Search for the cell housing the specified text and yield its (X, Y) center coordinate. 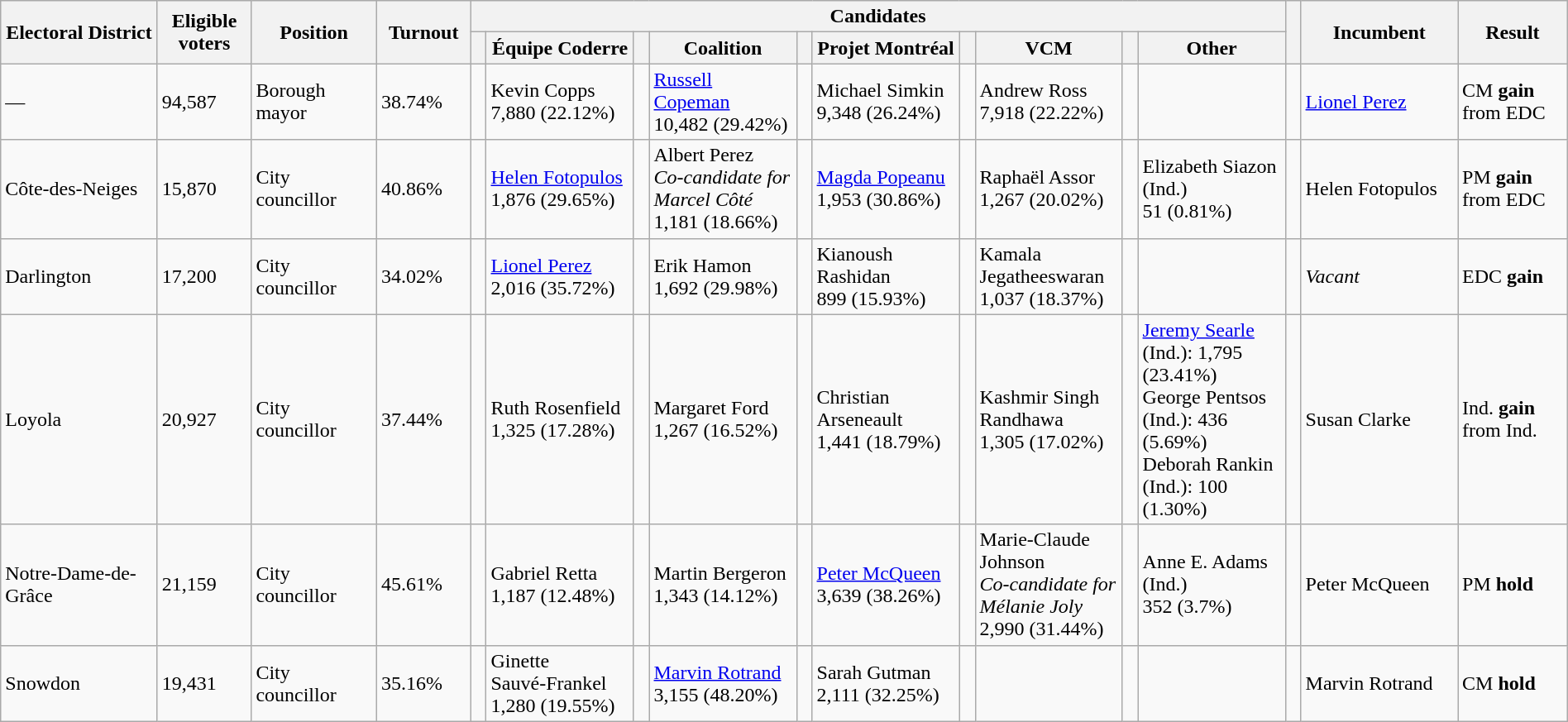
Côte-des-Neiges (79, 189)
Borough mayor (314, 102)
Kamala Jegatheeswaran1,037 (18.37%) (1049, 276)
19,431 (204, 683)
Darlington (79, 276)
Ind. gain from Ind. (1512, 419)
38.74% (423, 102)
Helen Fotopulos (1379, 189)
Electoral District (79, 32)
45.61% (423, 585)
Ruth Rosenfield1,325 (17.28%) (560, 419)
Projet Montréal (886, 48)
Turnout (423, 32)
Kashmir Singh Randhawa1,305 (17.02%) (1049, 419)
Lionel Perez (1379, 102)
Other (1212, 48)
Raphaël Assor1,267 (20.02%) (1049, 189)
17,200 (204, 276)
Erik Hamon1,692 (29.98%) (723, 276)
21,159 (204, 585)
Position (314, 32)
Result (1512, 32)
Susan Clarke (1379, 419)
34.02% (423, 276)
20,927 (204, 419)
Helen Fotopulos1,876 (29.65%) (560, 189)
Magda Popeanu1,953 (30.86%) (886, 189)
Peter McQueen (1379, 585)
CM gain from EDC (1512, 102)
Elizabeth Siazon (Ind.)51 (0.81%) (1212, 189)
40.86% (423, 189)
94,587 (204, 102)
Andrew Ross7,918 (22.22%) (1049, 102)
EDC gain (1512, 276)
Sarah Gutman2,111 (32.25%) (886, 683)
Loyola (79, 419)
Kianoush Rashidan899 (15.93%) (886, 276)
VCM (1049, 48)
Lionel Perez2,016 (35.72%) (560, 276)
Marie-Claude JohnsonCo-candidate for Mélanie Joly2,990 (31.44%) (1049, 585)
37.44% (423, 419)
Gabriel Retta1,187 (12.48%) (560, 585)
Russell Copeman10,482 (29.42%) (723, 102)
Kevin Copps7,880 (22.12%) (560, 102)
Martin Bergeron1,343 (14.12%) (723, 585)
Albert PerezCo-candidate for Marcel Côté1,181 (18.66%) (723, 189)
Marvin Rotrand3,155 (48.20%) (723, 683)
Équipe Coderre (560, 48)
GinetteSauvé-Frankel1,280 (19.55%) (560, 683)
Jeremy Searle (Ind.): 1,795 (23.41%)George Pentsos (Ind.): 436 (5.69%)Deborah Rankin (Ind.): 100 (1.30%) (1212, 419)
Candidates (878, 17)
— (79, 102)
Peter McQueen3,639 (38.26%) (886, 585)
Margaret Ford1,267 (16.52%) (723, 419)
Coalition (723, 48)
15,870 (204, 189)
Anne E. Adams (Ind.)352 (3.7%) (1212, 585)
PM gain from EDC (1512, 189)
Snowdon (79, 683)
Vacant (1379, 276)
Notre-Dame-de-Grâce (79, 585)
Christian Arseneault1,441 (18.79%) (886, 419)
PM hold (1512, 585)
Michael Simkin9,348 (26.24%) (886, 102)
Marvin Rotrand (1379, 683)
35.16% (423, 683)
Incumbent (1379, 32)
CM hold (1512, 683)
Eligible voters (204, 32)
